Detect which cell encompasses the target text, then output its [X, Y] center coordinate. 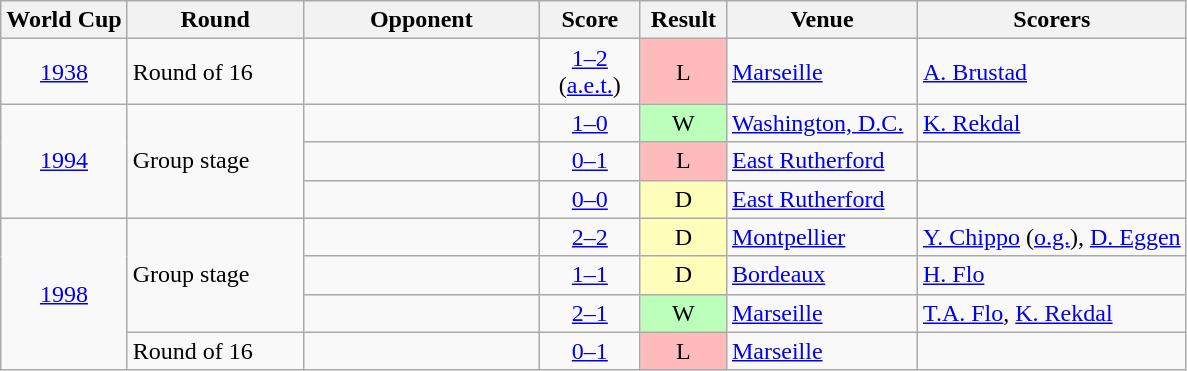
Y. Chippo (o.g.), D. Eggen [1052, 237]
Round [215, 20]
Washington, D.C. [822, 123]
1–1 [590, 275]
H. Flo [1052, 275]
Venue [822, 20]
2–2 [590, 237]
1–2 (a.e.t.) [590, 72]
T.A. Flo, K. Rekdal [1052, 313]
Bordeaux [822, 275]
Score [590, 20]
World Cup [64, 20]
Result [683, 20]
1994 [64, 161]
2–1 [590, 313]
A. Brustad [1052, 72]
0–0 [590, 199]
1998 [64, 294]
Scorers [1052, 20]
Opponent [421, 20]
K. Rekdal [1052, 123]
Montpellier [822, 237]
1938 [64, 72]
1–0 [590, 123]
